From the cell containing the given text, extract its center point as (x, y) coordinate. 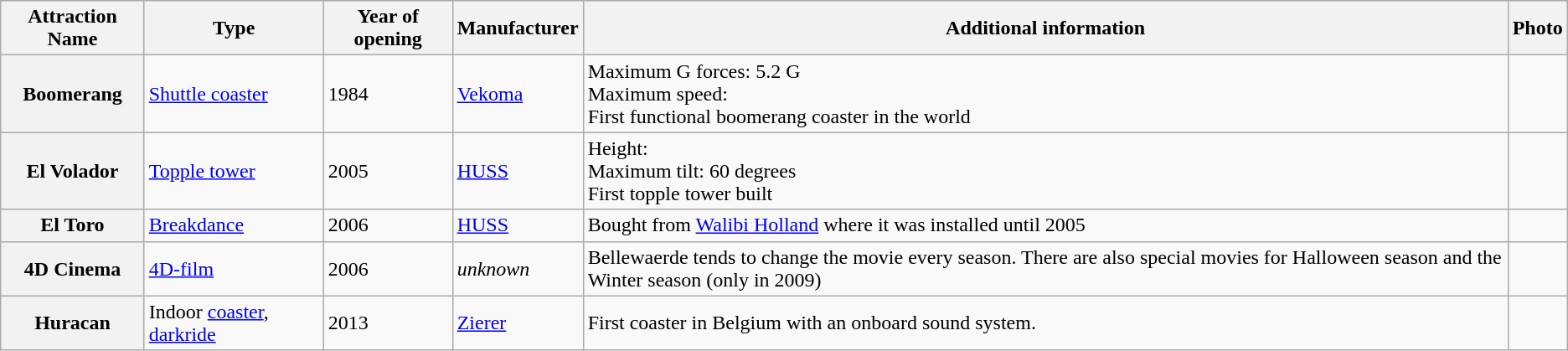
Maximum G forces: 5.2 GMaximum speed: First functional boomerang coaster in the world (1045, 94)
Type (234, 28)
Zierer (518, 323)
Attraction Name (72, 28)
First coaster in Belgium with an onboard sound system. (1045, 323)
Bought from Walibi Holland where it was installed until 2005 (1045, 225)
El Toro (72, 225)
4D Cinema (72, 268)
Vekoma (518, 94)
Boomerang (72, 94)
4D-film (234, 268)
Height: Maximum tilt: 60 degreesFirst topple tower built (1045, 171)
El Volador (72, 171)
2013 (388, 323)
Huracan (72, 323)
Additional information (1045, 28)
Photo (1538, 28)
2005 (388, 171)
Bellewaerde tends to change the movie every season. There are also special movies for Halloween season and the Winter season (only in 2009) (1045, 268)
1984 (388, 94)
Year of opening (388, 28)
Breakdance (234, 225)
Indoor coaster, darkride (234, 323)
Shuttle coaster (234, 94)
Topple tower (234, 171)
unknown (518, 268)
Manufacturer (518, 28)
